Determine the [x, y] coordinate at the center of the cell enclosing the given text.  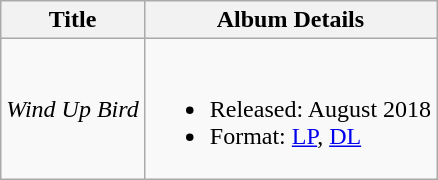
Album Details [290, 20]
Released: August 2018Format: LP, DL [290, 109]
Title [73, 20]
Wind Up Bird [73, 109]
